Detect which cell encompasses the target text, then output its [x, y] center coordinate. 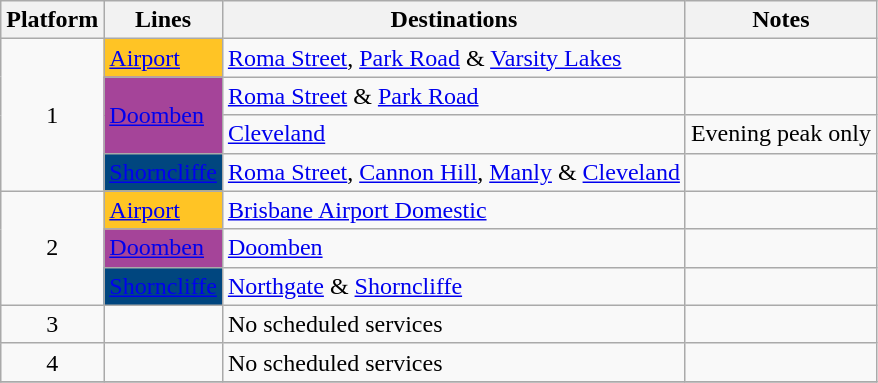
Notes [780, 20]
Destinations [454, 20]
Roma Street & Park Road [454, 96]
Cleveland [454, 134]
Roma Street, Park Road & Varsity Lakes [454, 58]
Brisbane Airport Domestic [454, 210]
2 [52, 248]
Platform [52, 20]
1 [52, 115]
4 [52, 362]
Roma Street, Cannon Hill, Manly & Cleveland [454, 172]
Evening peak only [780, 134]
Northgate & Shorncliffe [454, 286]
Lines [164, 20]
3 [52, 324]
